Detect which cell encompasses the target text, then output its [x, y] center coordinate. 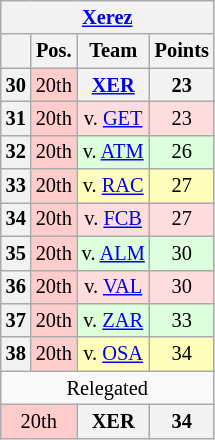
Points [182, 51]
v. FCB [114, 219]
36 [16, 287]
35 [16, 253]
26 [182, 152]
v. ALM [114, 253]
37 [16, 320]
v. ZAR [114, 320]
38 [16, 354]
31 [16, 118]
Xerez [108, 17]
v. GET [114, 118]
Team [114, 51]
32 [16, 152]
v. ATM [114, 152]
v. OSA [114, 354]
v. VAL [114, 287]
Pos. [54, 51]
v. RAC [114, 186]
Relegated [108, 388]
